Output the [X, Y] coordinate of the center of the cell containing the given text.  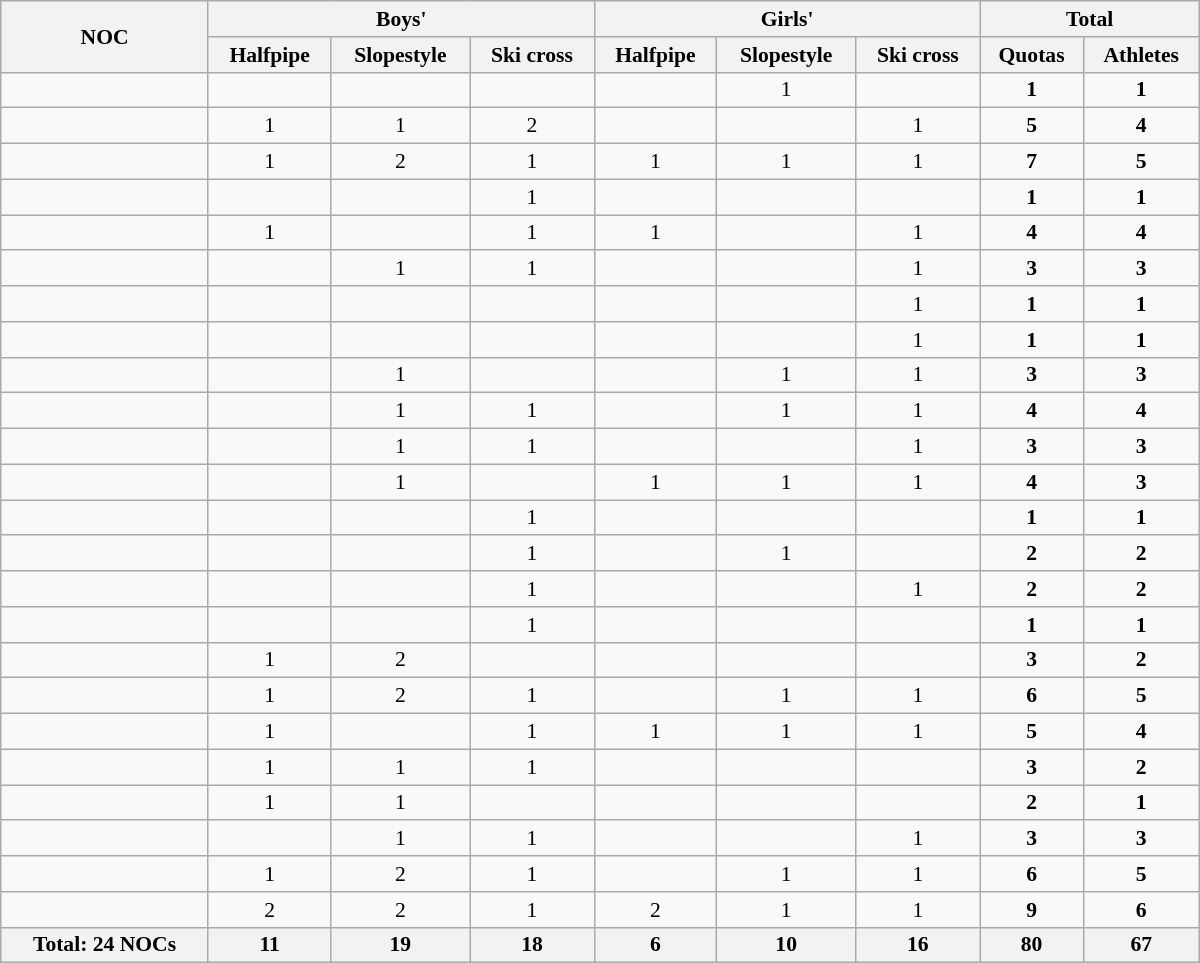
Total: 24 NOCs [105, 945]
80 [1032, 945]
10 [786, 945]
9 [1032, 910]
11 [270, 945]
7 [1032, 162]
18 [532, 945]
19 [400, 945]
Total [1090, 19]
NOC [105, 36]
Athletes [1141, 55]
Boys' [401, 19]
16 [918, 945]
67 [1141, 945]
Girls' [787, 19]
Quotas [1032, 55]
